Identify which cell holds the provided text, then report its [X, Y] central coordinate. 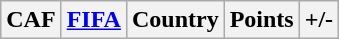
CAF [31, 20]
FIFA [94, 20]
Points [262, 20]
Country [175, 20]
+/- [318, 20]
